Find where the given text appears and provide that cell's center as (X, Y) coordinate. 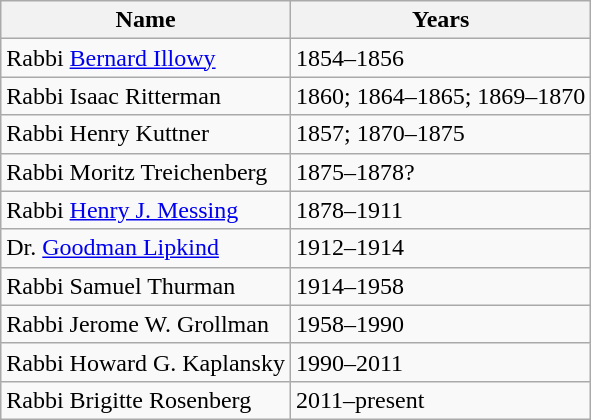
1875–1878? (440, 172)
1990–2011 (440, 362)
1878–1911 (440, 210)
2011–present (440, 400)
Name (146, 20)
Rabbi Isaac Ritterman (146, 96)
Rabbi Bernard Illowy (146, 58)
Rabbi Henry J. Messing (146, 210)
Rabbi Moritz Treichenberg (146, 172)
Dr. Goodman Lipkind (146, 248)
Rabbi Samuel Thurman (146, 286)
1854–1856 (440, 58)
Rabbi Jerome W. Grollman (146, 324)
Rabbi Howard G. Kaplansky (146, 362)
1912–1914 (440, 248)
1958–1990 (440, 324)
Rabbi Brigitte Rosenberg (146, 400)
Years (440, 20)
1857; 1870–1875 (440, 134)
1914–1958 (440, 286)
Rabbi Henry Kuttner (146, 134)
1860; 1864–1865; 1869–1870 (440, 96)
